Search for the cell housing the specified text and yield its (x, y) center coordinate. 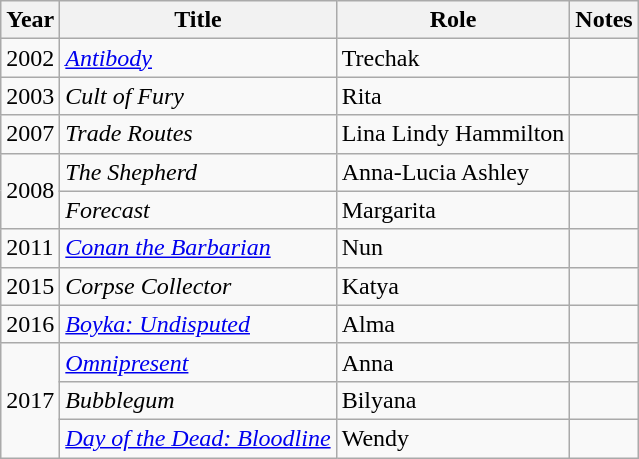
2016 (30, 324)
Bilyana (453, 400)
Wendy (453, 438)
Alma (453, 324)
Notes (604, 20)
Year (30, 20)
Forecast (198, 210)
Margarita (453, 210)
Trechak (453, 58)
2008 (30, 191)
Katya (453, 286)
Boyka: Undisputed (198, 324)
Anna-Lucia Ashley (453, 172)
Corpse Collector (198, 286)
The Shepherd (198, 172)
2007 (30, 134)
Antibody (198, 58)
2003 (30, 96)
Day of the Dead: Bloodline (198, 438)
Title (198, 20)
2015 (30, 286)
Anna (453, 362)
Conan the Barbarian (198, 248)
Role (453, 20)
2011 (30, 248)
Trade Routes (198, 134)
Rita (453, 96)
Cult of Fury (198, 96)
Nun (453, 248)
Lina Lindy Hammilton (453, 134)
2017 (30, 400)
2002 (30, 58)
Bubblegum (198, 400)
Omnipresent (198, 362)
